Return (X, Y) of the center of cell containing provided text 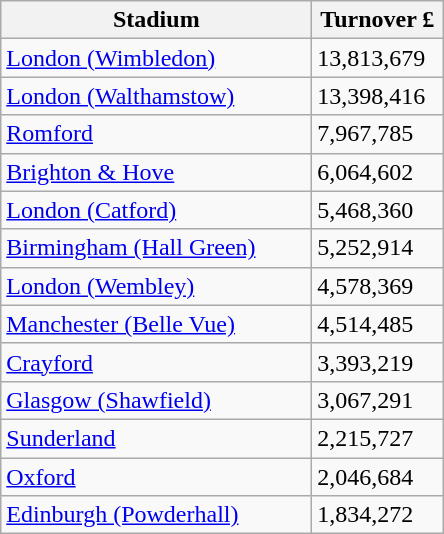
2,046,684 (378, 477)
Brighton & Hove (156, 172)
Manchester (Belle Vue) (156, 324)
London (Catford) (156, 210)
London (Wembley) (156, 286)
Glasgow (Shawfield) (156, 400)
Birmingham (Hall Green) (156, 248)
4,514,485 (378, 324)
5,252,914 (378, 248)
5,468,360 (378, 210)
Crayford (156, 362)
Edinburgh (Powderhall) (156, 515)
Turnover £ (378, 20)
3,393,219 (378, 362)
13,813,679 (378, 58)
4,578,369 (378, 286)
Romford (156, 134)
2,215,727 (378, 438)
Sunderland (156, 438)
London (Walthamstow) (156, 96)
Stadium (156, 20)
Oxford (156, 477)
6,064,602 (378, 172)
London (Wimbledon) (156, 58)
3,067,291 (378, 400)
7,967,785 (378, 134)
1,834,272 (378, 515)
13,398,416 (378, 96)
